Return the (x, y) coordinate for the center point of the cell that contains the specified text.  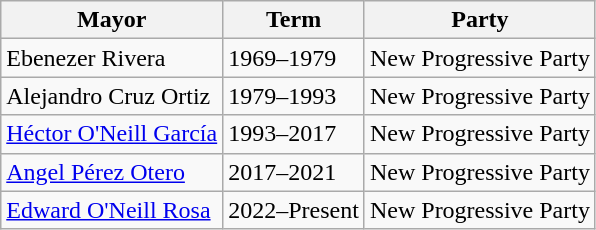
1993–2017 (294, 134)
1969–1979 (294, 58)
Angel Pérez Otero (112, 172)
2022–Present (294, 210)
Term (294, 20)
1979–1993 (294, 96)
Party (480, 20)
Mayor (112, 20)
2017–2021 (294, 172)
Héctor O'Neill García (112, 134)
Ebenezer Rivera (112, 58)
Edward O'Neill Rosa (112, 210)
Alejandro Cruz Ortiz (112, 96)
